Extract the [X, Y] coordinate from the center of the cell holding the provided text.  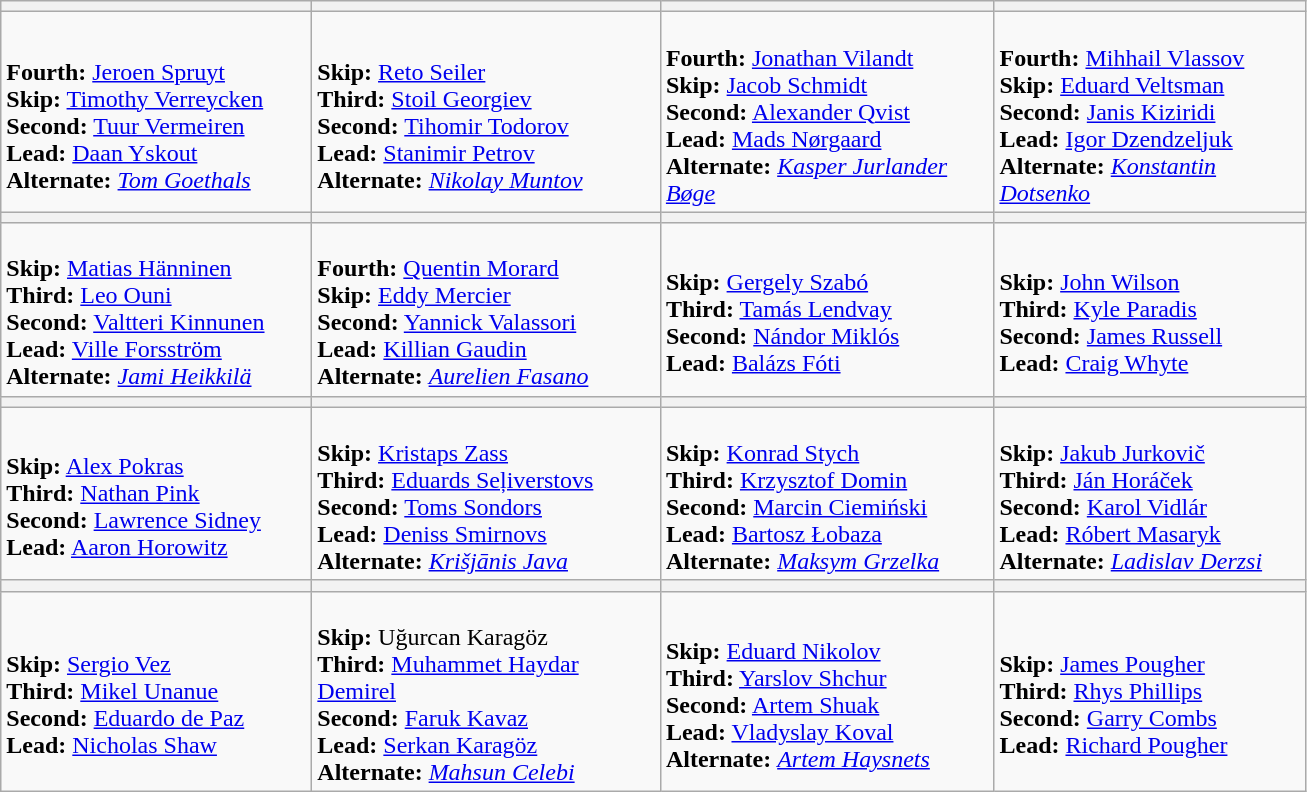
Skip: Gergely Szabó Third: Tamás Lendvay Second: Nándor Miklós Lead: Balázs Fóti [827, 310]
Skip: Kristaps Zass Third: Eduards Seļiverstovs Second: Toms Sondors Lead: Deniss Smirnovs Alternate: Krišjānis Java [486, 494]
Fourth: Jeroen Spruyt Skip: Timothy Verreycken Second: Tuur Vermeiren Lead: Daan Yskout Alternate: Tom Goethals [156, 112]
Skip: Matias Hänninen Third: Leo Ouni Second: Valtteri Kinnunen Lead: Ville Forsström Alternate: Jami Heikkilä [156, 310]
Skip: Eduard Nikolov Third: Yarslov Shchur Second: Artem Shuak Lead: Vladyslay Koval Alternate: Artem Haysnets [827, 691]
Fourth: Jonathan Vilandt Skip: Jacob Schmidt Second: Alexander Qvist Lead: Mads Nørgaard Alternate: Kasper Jurlander Bøge [827, 112]
Fourth: Quentin Morard Skip: Eddy Mercier Second: Yannick Valassori Lead: Killian Gaudin Alternate: Aurelien Fasano [486, 310]
Skip: Konrad Stych Third: Krzysztof Domin Second: Marcin Ciemiński Lead: Bartosz Łobaza Alternate: Maksym Grzelka [827, 494]
Skip: Sergio Vez Third: Mikel Unanue Second: Eduardo de Paz Lead: Nicholas Shaw [156, 691]
Fourth: Mihhail Vlassov Skip: Eduard Veltsman Second: Janis Kiziridi Lead: Igor Dzendzeljuk Alternate: Konstantin Dotsenko [1150, 112]
Skip: James Pougher Third: Rhys Phillips Second: Garry Combs Lead: Richard Pougher [1150, 691]
Skip: Reto Seiler Third: Stoil Georgiev Second: Tihomir Todorov Lead: Stanimir Petrov Alternate: Nikolay Muntov [486, 112]
Skip: Uğurcan Karagöz Third: Muhammet Haydar Demirel Second: Faruk Kavaz Lead: Serkan Karagöz Alternate: Mahsun Celebi [486, 691]
Skip: Jakub Jurkovič Third: Ján Horáček Second: Karol Vidlár Lead: Róbert Masaryk Alternate: Ladislav Derzsi [1150, 494]
Skip: John Wilson Third: Kyle Paradis Second: James Russell Lead: Craig Whyte [1150, 310]
Skip: Alex Pokras Third: Nathan Pink Second: Lawrence Sidney Lead: Aaron Horowitz [156, 494]
